Return the (x, y) coordinate for the center point of the cell that contains the specified text.  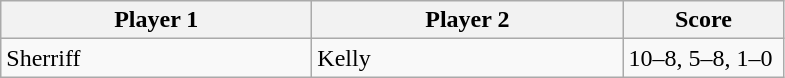
Kelly (468, 58)
Sherriff (156, 58)
Player 1 (156, 20)
10–8, 5–8, 1–0 (704, 58)
Score (704, 20)
Player 2 (468, 20)
